Search for the cell housing the specified text and yield its (x, y) center coordinate. 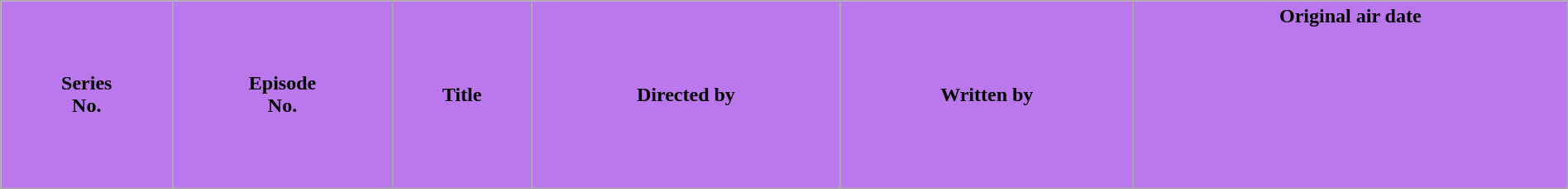
Original air date (1350, 94)
Title (461, 94)
SeriesNo. (87, 94)
EpisodeNo. (283, 94)
Written by (987, 94)
Directed by (686, 94)
